From the cell containing the given text, extract its center point as [x, y] coordinate. 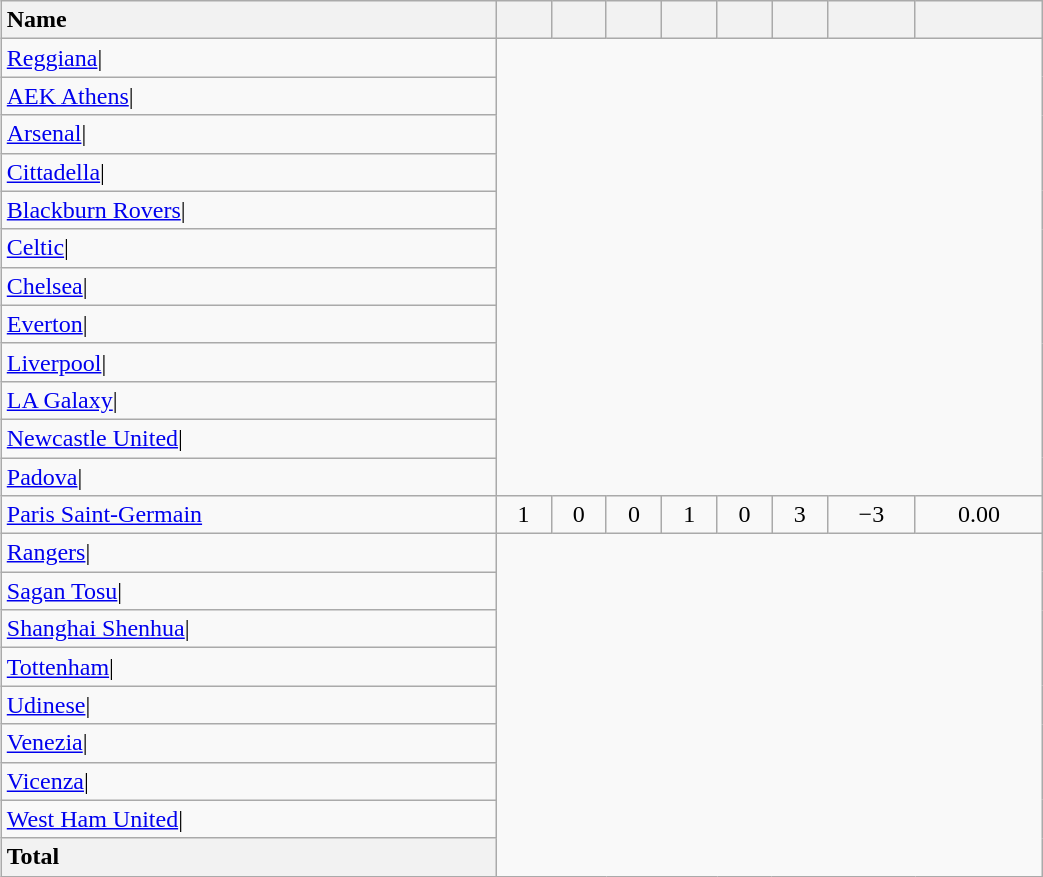
−3 [871, 515]
Tottenham| [248, 667]
3 [800, 515]
Shanghai Shenhua| [248, 629]
Paris Saint-Germain [248, 515]
Total [248, 857]
West Ham United| [248, 819]
Liverpool| [248, 362]
Newcastle United| [248, 438]
Blackburn Rovers| [248, 210]
LA Galaxy| [248, 400]
Sagan Tosu| [248, 591]
Celtic| [248, 248]
Cittadella| [248, 172]
AEK Athens| [248, 96]
Vicenza| [248, 781]
Arsenal| [248, 134]
Venezia| [248, 743]
Rangers| [248, 553]
Everton| [248, 324]
Reggiana| [248, 58]
0.00 [978, 515]
Chelsea| [248, 286]
Name [248, 20]
Padova| [248, 477]
Udinese| [248, 705]
